Search for the cell housing the specified text and yield its [X, Y] center coordinate. 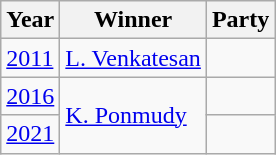
2016 [30, 96]
2021 [30, 134]
Year [30, 20]
Party [240, 20]
Winner [134, 20]
L. Venkatesan [134, 58]
K. Ponmudy [134, 115]
2011 [30, 58]
